Scan for the cell matching the given text and deliver its [x, y] coordinate at center. 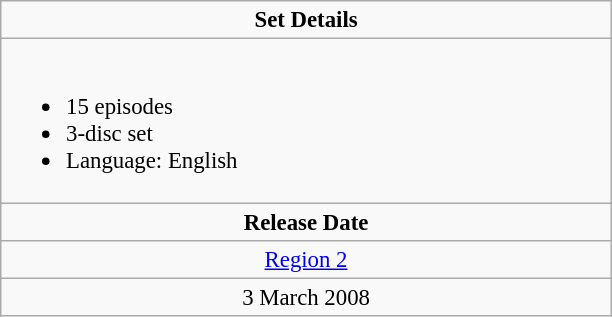
Region 2 [306, 259]
Release Date [306, 222]
3 March 2008 [306, 297]
15 episodes3-disc setLanguage: English [306, 121]
Set Details [306, 20]
